Capture the cell that displays the provided text and extract its [X, Y] central coordinate. 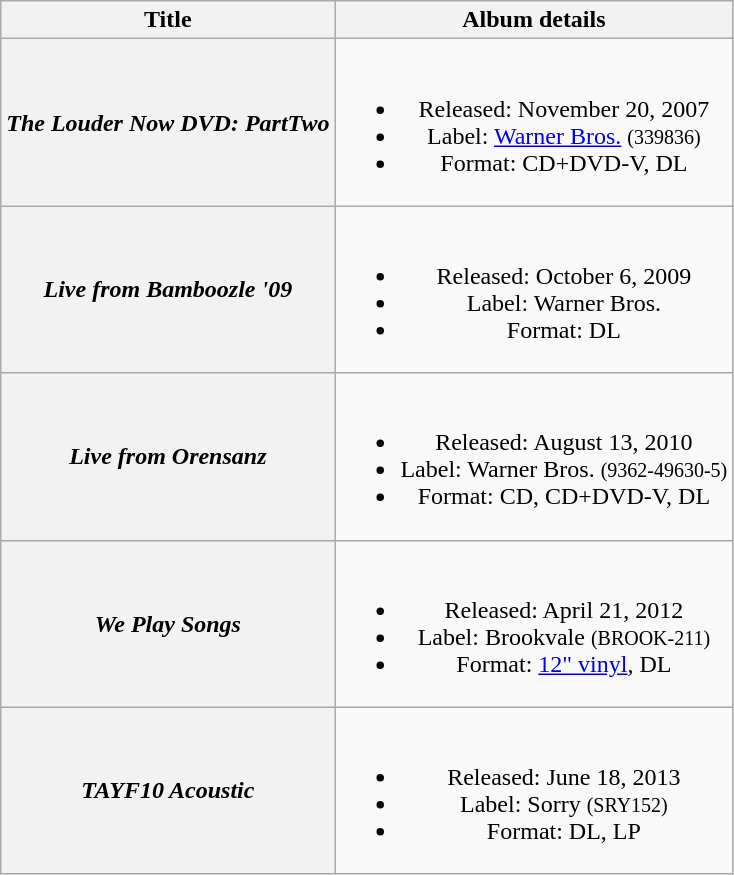
We Play Songs [168, 624]
Released: November 20, 2007Label: Warner Bros. (339836)Format: CD+DVD-V, DL [534, 122]
Title [168, 20]
Live from Bamboozle '09 [168, 290]
Released: October 6, 2009Label: Warner Bros.Format: DL [534, 290]
Live from Orensanz [168, 456]
Released: August 13, 2010Label: Warner Bros. (9362-49630-5)Format: CD, CD+DVD-V, DL [534, 456]
Released: April 21, 2012Label: Brookvale (BROOK-211)Format: 12" vinyl, DL [534, 624]
Album details [534, 20]
TAYF10 Acoustic [168, 790]
The Louder Now DVD: PartTwo [168, 122]
Released: June 18, 2013Label: Sorry (SRY152)Format: DL, LP [534, 790]
